Extract the (x, y) coordinate from the center of the cell holding the provided text.  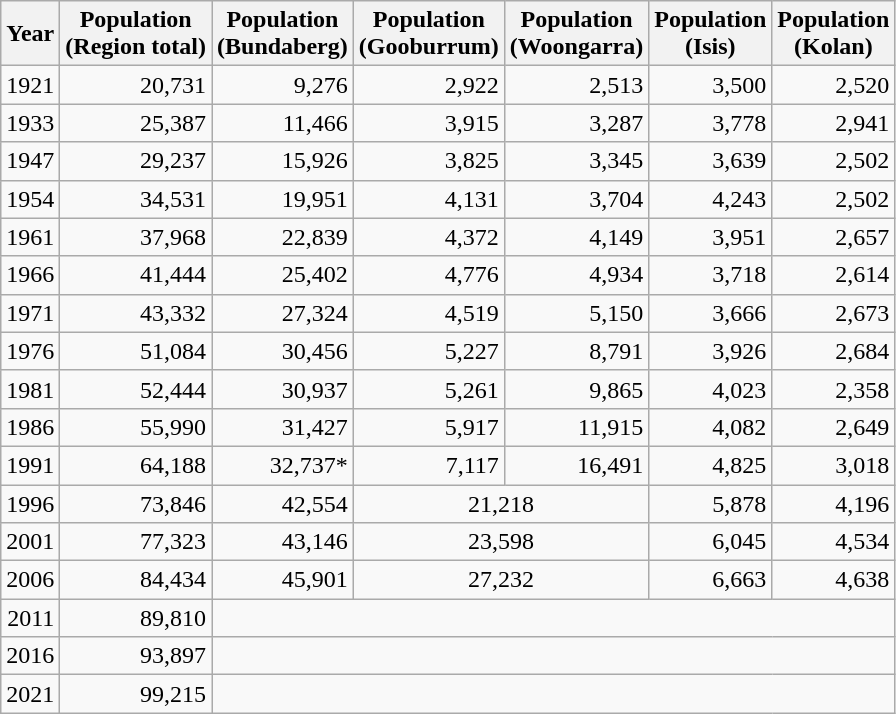
1961 (30, 237)
3,639 (710, 161)
20,731 (136, 85)
89,810 (136, 618)
4,131 (428, 199)
4,825 (710, 465)
1947 (30, 161)
5,261 (428, 389)
3,825 (428, 161)
2,673 (834, 313)
1954 (30, 199)
4,023 (710, 389)
2,941 (834, 123)
9,865 (576, 389)
99,215 (136, 694)
42,554 (283, 503)
1921 (30, 85)
2011 (30, 618)
43,332 (136, 313)
3,666 (710, 313)
3,926 (710, 351)
2001 (30, 542)
Population(Region total) (136, 34)
23,598 (500, 542)
Population(Kolan) (834, 34)
6,045 (710, 542)
73,846 (136, 503)
64,188 (136, 465)
32,737* (283, 465)
29,237 (136, 161)
5,150 (576, 313)
1996 (30, 503)
51,084 (136, 351)
25,387 (136, 123)
5,917 (428, 427)
16,491 (576, 465)
4,149 (576, 237)
1966 (30, 275)
25,402 (283, 275)
34,531 (136, 199)
8,791 (576, 351)
3,345 (576, 161)
77,323 (136, 542)
3,287 (576, 123)
4,776 (428, 275)
Year (30, 34)
11,466 (283, 123)
2,684 (834, 351)
37,968 (136, 237)
1933 (30, 123)
2,649 (834, 427)
5,878 (710, 503)
22,839 (283, 237)
21,218 (500, 503)
4,638 (834, 580)
2006 (30, 580)
2,614 (834, 275)
Population(Isis) (710, 34)
1986 (30, 427)
41,444 (136, 275)
2016 (30, 656)
19,951 (283, 199)
9,276 (283, 85)
4,534 (834, 542)
4,196 (834, 503)
4,243 (710, 199)
93,897 (136, 656)
4,934 (576, 275)
Population(Bundaberg) (283, 34)
2,358 (834, 389)
3,718 (710, 275)
3,704 (576, 199)
84,434 (136, 580)
1976 (30, 351)
1971 (30, 313)
11,915 (576, 427)
30,456 (283, 351)
1981 (30, 389)
2,513 (576, 85)
15,926 (283, 161)
3,778 (710, 123)
2,922 (428, 85)
2021 (30, 694)
2,520 (834, 85)
52,444 (136, 389)
Population(Gooburrum) (428, 34)
3,018 (834, 465)
4,519 (428, 313)
4,082 (710, 427)
3,915 (428, 123)
45,901 (283, 580)
30,937 (283, 389)
27,324 (283, 313)
1991 (30, 465)
4,372 (428, 237)
55,990 (136, 427)
7,117 (428, 465)
3,951 (710, 237)
43,146 (283, 542)
31,427 (283, 427)
5,227 (428, 351)
2,657 (834, 237)
3,500 (710, 85)
Population(Woongarra) (576, 34)
27,232 (500, 580)
6,663 (710, 580)
